Return (x, y) of the center of cell containing provided text 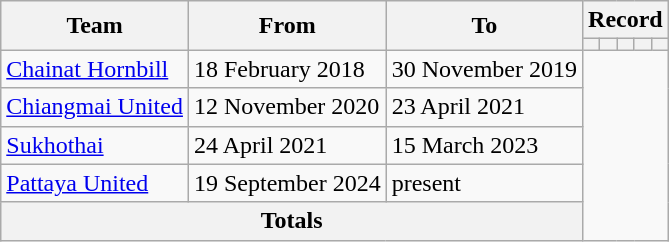
present (484, 183)
Totals (292, 221)
24 April 2021 (287, 145)
30 November 2019 (484, 69)
Team (95, 26)
18 February 2018 (287, 69)
19 September 2024 (287, 183)
To (484, 26)
Chainat Hornbill (95, 69)
From (287, 26)
Record (626, 20)
Chiangmai United (95, 107)
23 April 2021 (484, 107)
Sukhothai (95, 145)
15 March 2023 (484, 145)
12 November 2020 (287, 107)
Pattaya United (95, 183)
